Identify which cell holds the provided text, then report its [x, y] central coordinate. 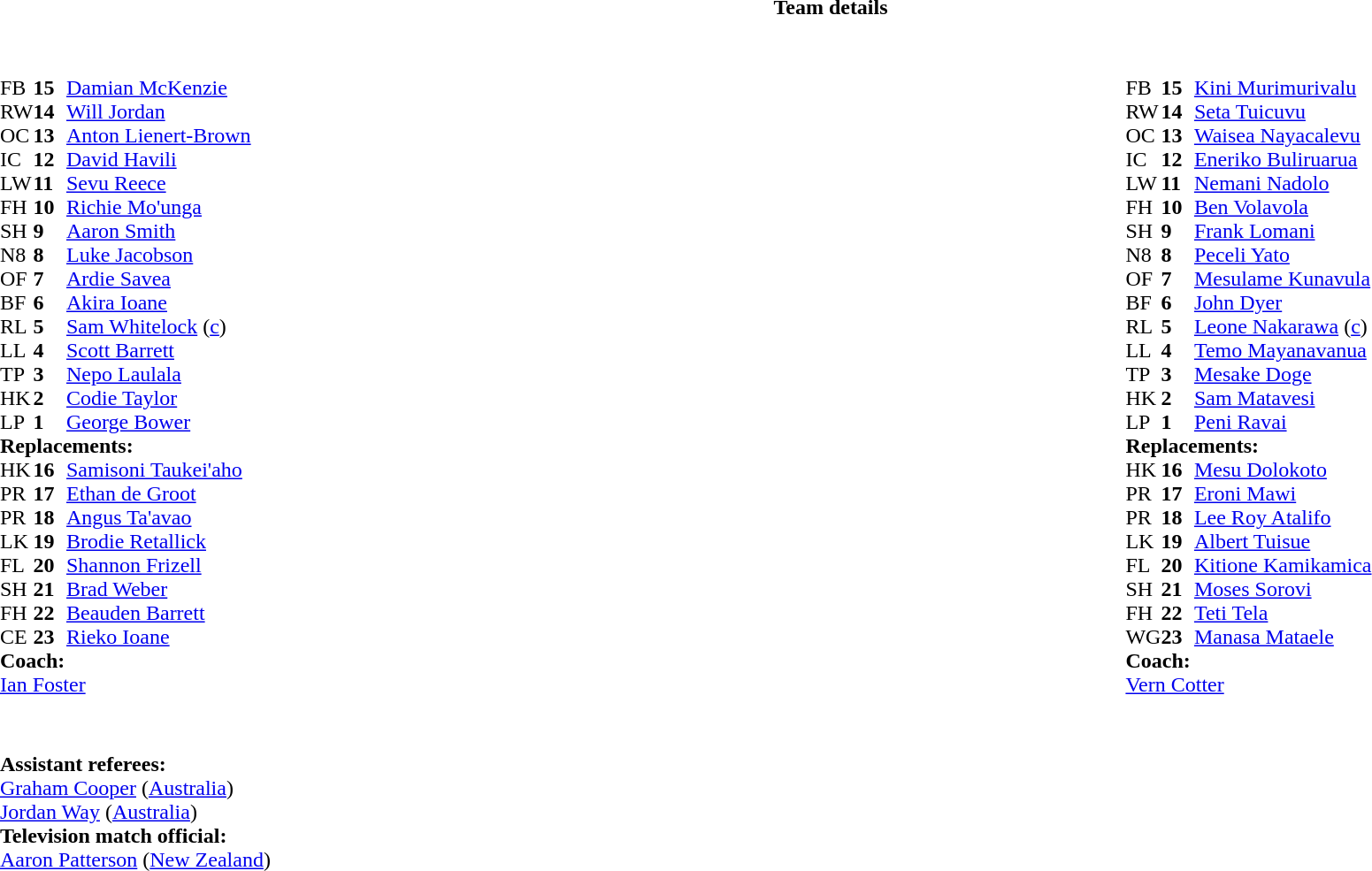
WG [1143, 637]
Eneriko Buliruarua [1283, 159]
Brodie Retallick [159, 541]
Lee Roy Atalifo [1283, 518]
Seta Tuicuvu [1283, 111]
Peceli Yato [1283, 255]
Kitione Kamikamica [1283, 566]
Samisoni Taukei'aho [159, 470]
David Havili [159, 159]
Teti Tela [1283, 614]
Codie Taylor [159, 398]
Frank Lomani [1283, 232]
Will Jordan [159, 111]
John Dyer [1283, 302]
Damian McKenzie [159, 88]
Luke Jacobson [159, 255]
Scott Barrett [159, 350]
Kini Murimurivalu [1283, 88]
Waisea Nayacalevu [1283, 136]
Shannon Frizell [159, 566]
Rieko Ioane [159, 637]
Albert Tuisue [1283, 541]
Mesu Dolokoto [1283, 470]
Beauden Barrett [159, 614]
Richie Mo'unga [159, 207]
Angus Ta'avao [159, 518]
Eroni Mawi [1283, 493]
Ardie Savea [159, 279]
Ethan de Groot [159, 493]
Peni Ravai [1283, 423]
Aaron Smith [159, 232]
George Bower [159, 423]
Temo Mayanavanua [1283, 350]
Akira Ioane [159, 302]
Mesulame Kunavula [1283, 279]
Sam Matavesi [1283, 398]
Nepo Laulala [159, 375]
Nemani Nadolo [1283, 184]
Sam Whitelock (c) [159, 327]
Vern Cotter [1248, 684]
Moses Sorovi [1283, 589]
Manasa Mataele [1283, 637]
Leone Nakarawa (c) [1283, 327]
CE [17, 637]
Sevu Reece [159, 184]
Brad Weber [159, 589]
Ben Volavola [1283, 207]
Anton Lienert-Brown [159, 136]
Ian Foster [126, 684]
Mesake Doge [1283, 375]
